Provide the (x, y) coordinate of the cell's center where the given text is located.  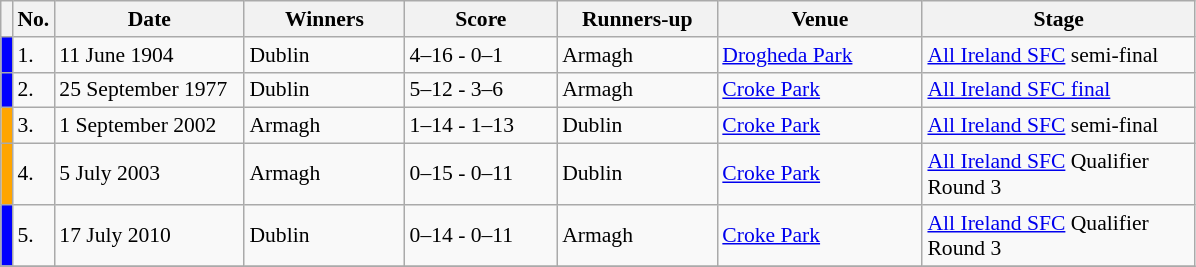
Drogheda Park (820, 55)
11 June 1904 (149, 55)
25 September 1977 (149, 90)
0–14 - 0–11 (482, 236)
5–12 - 3–6 (482, 90)
Date (149, 19)
All Ireland SFC final (1058, 90)
5 July 2003 (149, 174)
0–15 - 0–11 (482, 174)
Score (482, 19)
2. (33, 90)
17 July 2010 (149, 236)
5. (33, 236)
Runners-up (637, 19)
Stage (1058, 19)
1–14 - 1–13 (482, 126)
1. (33, 55)
Winners (324, 19)
Venue (820, 19)
No. (33, 19)
1 September 2002 (149, 126)
4. (33, 174)
4–16 - 0–1 (482, 55)
3. (33, 126)
